Determine the (X, Y) coordinate at the center of the cell enclosing the given text.  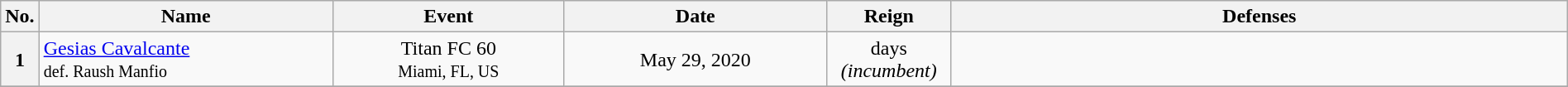
Date (695, 17)
days(incumbent) (888, 60)
Defenses (1259, 17)
1 (20, 60)
Titan FC 60 Miami, FL, US (448, 60)
No. (20, 17)
Name (185, 17)
Gesias Cavalcante def. Raush Manfio (185, 60)
May 29, 2020 (695, 60)
Event (448, 17)
Reign (888, 17)
